Detect which cell encompasses the target text, then output its (X, Y) center coordinate. 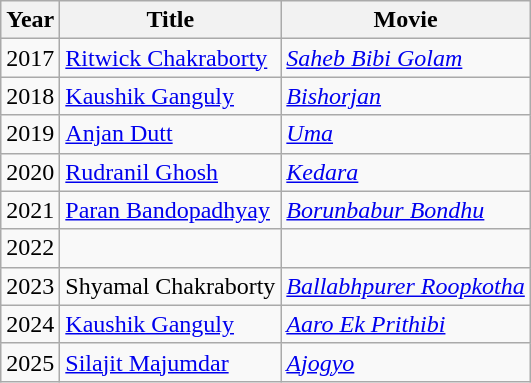
Year (30, 20)
Title (170, 20)
Bishorjan (406, 96)
2019 (30, 134)
2022 (30, 248)
Anjan Dutt (170, 134)
Paran Bandopadhyay (170, 210)
Ritwick Chakraborty (170, 58)
Movie (406, 20)
2020 (30, 172)
2017 (30, 58)
Ajogyo (406, 362)
Rudranil Ghosh (170, 172)
2024 (30, 324)
Ballabhpurer Roopkotha (406, 286)
Borunbabur Bondhu (406, 210)
Uma (406, 134)
Shyamal Chakraborty (170, 286)
Aaro Ek Prithibi (406, 324)
2025 (30, 362)
2018 (30, 96)
2021 (30, 210)
Saheb Bibi Golam (406, 58)
Kedara (406, 172)
Silajit Majumdar (170, 362)
2023 (30, 286)
